For the text-containing cell, return its midpoint in [X, Y] coordinate format. 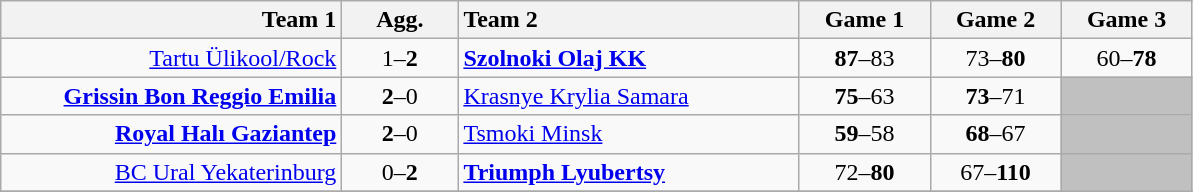
1–2 [400, 58]
75–63 [864, 96]
Team 2 [628, 20]
Game 3 [1126, 20]
73–71 [996, 96]
Grissin Bon Reggio Emilia [172, 96]
73–80 [996, 58]
72–80 [864, 172]
Team 1 [172, 20]
67–110 [996, 172]
Game 2 [996, 20]
Krasnye Krylia Samara [628, 96]
68–67 [996, 134]
Game 1 [864, 20]
Royal Halı Gaziantep [172, 134]
0–2 [400, 172]
BC Ural Yekaterinburg [172, 172]
Triumph Lyubertsy [628, 172]
Tartu Ülikool/Rock [172, 58]
Szolnoki Olaj KK [628, 58]
59–58 [864, 134]
87–83 [864, 58]
Tsmoki Minsk [628, 134]
60–78 [1126, 58]
Agg. [400, 20]
